Find where the given text appears and provide that cell's center as [X, Y] coordinate. 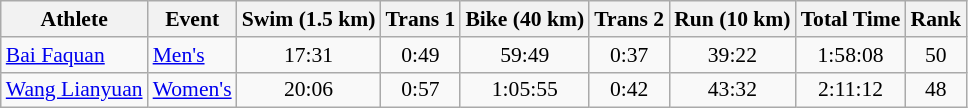
0:42 [629, 90]
Swim (1.5 km) [309, 19]
Wang Lianyuan [74, 90]
1:58:08 [851, 55]
1:05:55 [524, 90]
43:32 [732, 90]
Run (10 km) [732, 19]
Total Time [851, 19]
2:11:12 [851, 90]
Event [192, 19]
17:31 [309, 55]
Trans 1 [420, 19]
Bike (40 km) [524, 19]
Men's [192, 55]
Rank [936, 19]
Bai Faquan [74, 55]
48 [936, 90]
Trans 2 [629, 19]
20:06 [309, 90]
0:37 [629, 55]
39:22 [732, 55]
Women's [192, 90]
50 [936, 55]
59:49 [524, 55]
0:57 [420, 90]
Athlete [74, 19]
0:49 [420, 55]
